Extract the (X, Y) coordinate from the center of the cell holding the provided text.  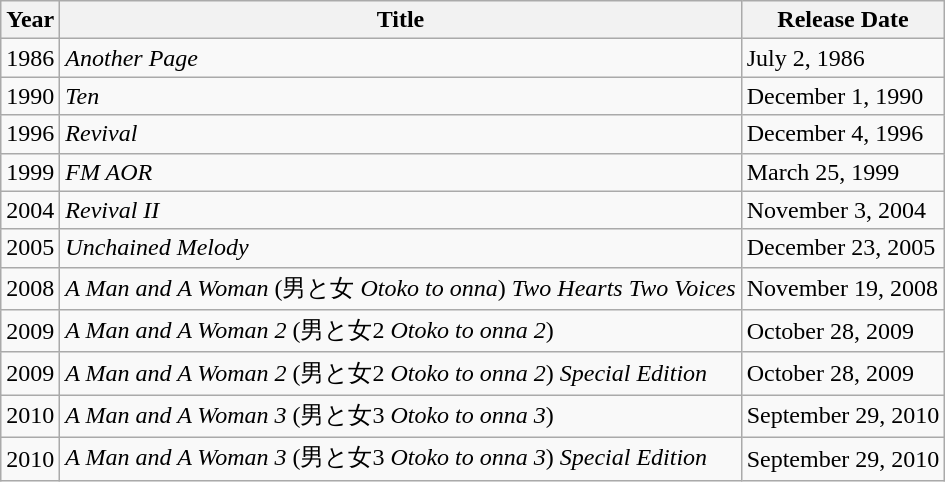
1999 (30, 172)
December 1, 1990 (843, 96)
Unchained Melody (400, 248)
December 4, 1996 (843, 134)
2004 (30, 210)
March 25, 1999 (843, 172)
Title (400, 20)
Release Date (843, 20)
2005 (30, 248)
1996 (30, 134)
FM AOR (400, 172)
A Man and A Woman (男と女 Otoko to onna) Two Hearts Two Voices (400, 288)
A Man and A Woman 2 (男と女2 Otoko to onna 2) (400, 332)
A Man and A Woman 3 (男と女3 Otoko to onna 3) (400, 416)
Another Page (400, 58)
November 3, 2004 (843, 210)
December 23, 2005 (843, 248)
July 2, 1986 (843, 58)
Revival II (400, 210)
2008 (30, 288)
1986 (30, 58)
Revival (400, 134)
November 19, 2008 (843, 288)
Year (30, 20)
1990 (30, 96)
A Man and A Woman 2 (男と女2 Otoko to onna 2) Special Edition (400, 374)
A Man and A Woman 3 (男と女3 Otoko to onna 3) Special Edition (400, 458)
Ten (400, 96)
